Output the (x, y) coordinate of the center of the cell containing the given text.  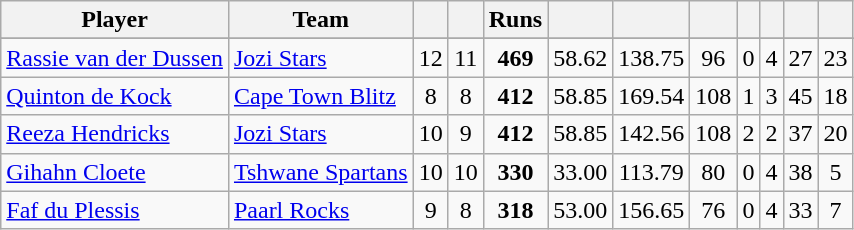
169.54 (652, 96)
330 (515, 172)
469 (515, 58)
156.65 (652, 210)
33.00 (580, 172)
23 (836, 58)
18 (836, 96)
45 (800, 96)
58.62 (580, 58)
20 (836, 134)
Reeza Hendricks (115, 134)
7 (836, 210)
142.56 (652, 134)
1 (748, 96)
Cape Town Blitz (320, 96)
5 (836, 172)
53.00 (580, 210)
Quinton de Kock (115, 96)
37 (800, 134)
33 (800, 210)
Runs (515, 20)
Rassie van der Dussen (115, 58)
Gihahn Cloete (115, 172)
Faf du Plessis (115, 210)
27 (800, 58)
Player (115, 20)
Team (320, 20)
12 (430, 58)
38 (800, 172)
96 (714, 58)
80 (714, 172)
Tshwane Spartans (320, 172)
138.75 (652, 58)
76 (714, 210)
11 (466, 58)
113.79 (652, 172)
Paarl Rocks (320, 210)
318 (515, 210)
3 (772, 96)
